Identify which cell holds the provided text, then report its [X, Y] central coordinate. 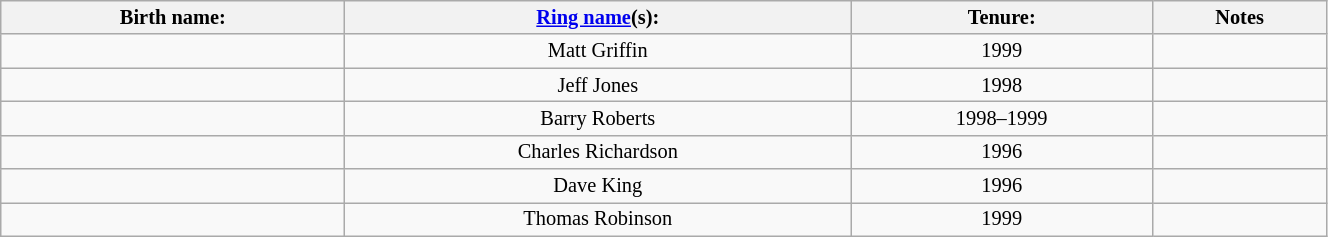
Tenure: [1002, 17]
Thomas Robinson [598, 219]
1998 [1002, 85]
Jeff Jones [598, 85]
Barry Roberts [598, 118]
Dave King [598, 186]
Birth name: [173, 17]
Notes [1240, 17]
1998–1999 [1002, 118]
Charles Richardson [598, 152]
Matt Griffin [598, 51]
Ring name(s): [598, 17]
